For the text-containing cell, return its midpoint in (x, y) coordinate format. 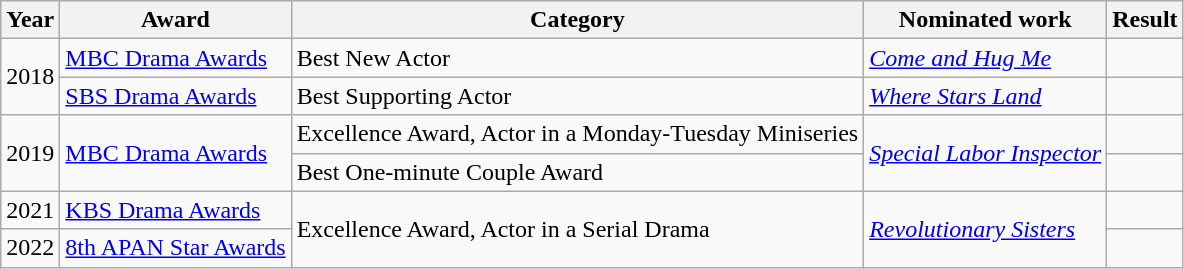
Come and Hug Me (986, 58)
Year (30, 20)
8th APAN Star Awards (176, 248)
Category (578, 20)
Best One-minute Couple Award (578, 172)
2021 (30, 210)
Where Stars Land (986, 96)
Best New Actor (578, 58)
Special Labor Inspector (986, 153)
SBS Drama Awards (176, 96)
Excellence Award, Actor in a Monday-Tuesday Miniseries (578, 134)
Nominated work (986, 20)
Excellence Award, Actor in a Serial Drama (578, 229)
Result (1145, 20)
Best Supporting Actor (578, 96)
Revolutionary Sisters (986, 229)
2022 (30, 248)
KBS Drama Awards (176, 210)
2019 (30, 153)
Award (176, 20)
2018 (30, 77)
